Locate the cell with the specified text and output its (x, y) center coordinate. 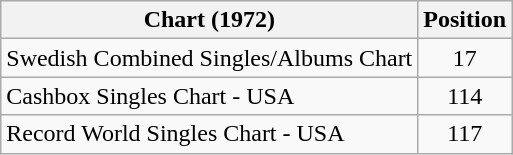
Cashbox Singles Chart - USA (210, 96)
117 (465, 134)
17 (465, 58)
Swedish Combined Singles/Albums Chart (210, 58)
Record World Singles Chart - USA (210, 134)
Position (465, 20)
Chart (1972) (210, 20)
114 (465, 96)
